Return [X, Y] of the center of cell containing provided text 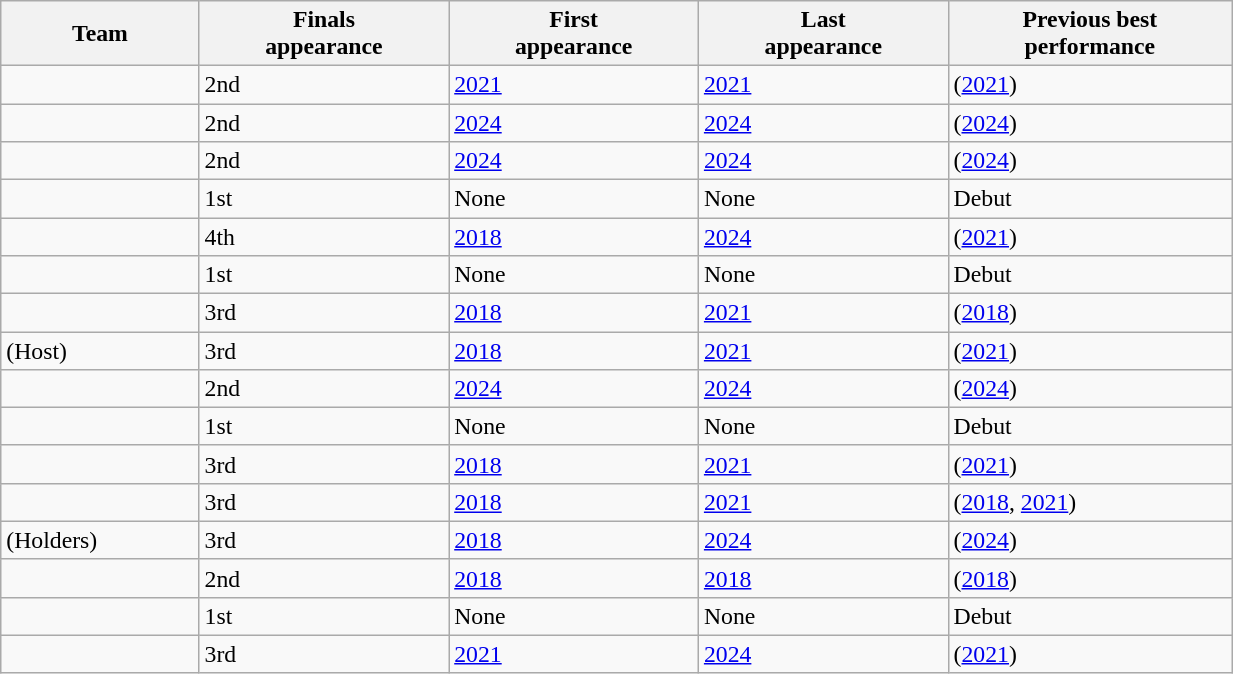
(Host) [100, 350]
(Holders) [100, 540]
Finalsappearance [324, 34]
(2018, 2021) [1090, 502]
Firstappearance [574, 34]
Lastappearance [823, 34]
Team [100, 34]
4th [324, 236]
Previous bestperformance [1090, 34]
